Capture the cell that displays the provided text and extract its (X, Y) central coordinate. 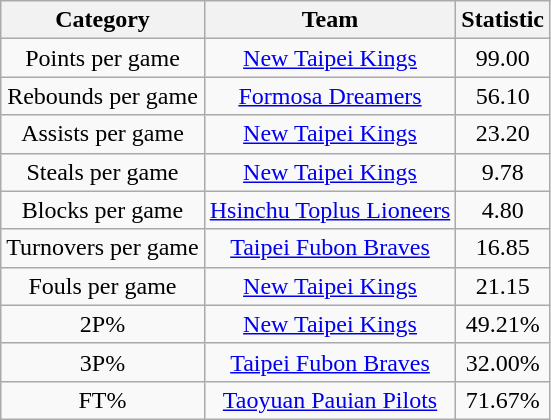
49.21% (503, 324)
71.67% (503, 400)
4.80 (503, 210)
Hsinchu Toplus Lioneers (330, 210)
Category (102, 20)
Team (330, 20)
3P% (102, 362)
Points per game (102, 58)
Formosa Dreamers (330, 96)
9.78 (503, 172)
Assists per game (102, 134)
21.15 (503, 286)
Rebounds per game (102, 96)
FT% (102, 400)
32.00% (503, 362)
56.10 (503, 96)
Fouls per game (102, 286)
2P% (102, 324)
Turnovers per game (102, 248)
Blocks per game (102, 210)
16.85 (503, 248)
23.20 (503, 134)
Taoyuan Pauian Pilots (330, 400)
99.00 (503, 58)
Steals per game (102, 172)
Statistic (503, 20)
